Return the (x, y) coordinate for the center point of the cell that contains the specified text.  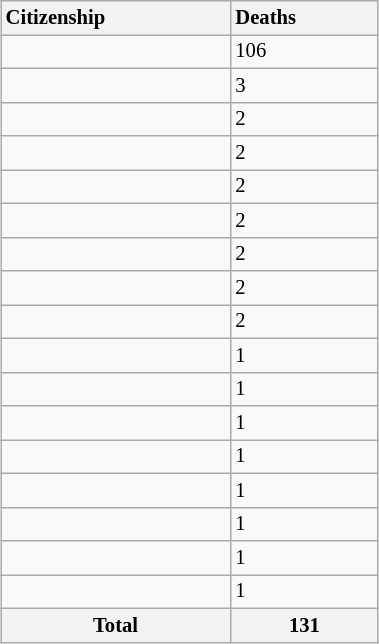
Citizenship (116, 18)
106 (304, 51)
Total (116, 625)
Deaths (304, 18)
131 (304, 625)
3 (304, 85)
